Output the (X, Y) coordinate of the center of the cell containing the given text.  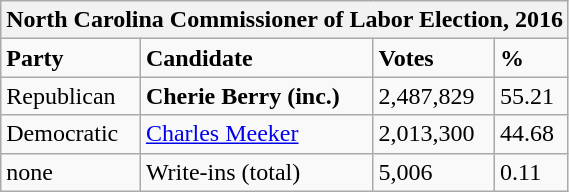
Write-ins (total) (256, 172)
2,487,829 (434, 96)
Democratic (71, 134)
55.21 (532, 96)
0.11 (532, 172)
North Carolina Commissioner of Labor Election, 2016 (285, 20)
none (71, 172)
Cherie Berry (inc.) (256, 96)
Party (71, 58)
5,006 (434, 172)
Charles Meeker (256, 134)
Candidate (256, 58)
Votes (434, 58)
% (532, 58)
Republican (71, 96)
2,013,300 (434, 134)
44.68 (532, 134)
